Determine the [X, Y] coordinate at the center of the cell enclosing the given text.  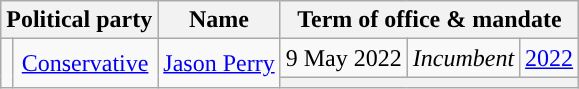
Incumbent [463, 58]
Term of office & mandate [429, 20]
Conservative [84, 63]
Name [219, 20]
Political party [80, 20]
Jason Perry [219, 63]
2022 [550, 58]
9 May 2022 [344, 58]
